Determine the [x, y] coordinate at the center of the cell enclosing the given text.  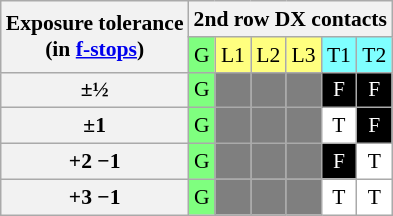
+3 −1 [95, 197]
2nd row DX contacts [290, 19]
T2 [374, 55]
L1 [232, 55]
L2 [268, 55]
+2 −1 [95, 162]
±½ [95, 90]
T1 [338, 55]
L3 [304, 55]
Exposure tolerance(in f-stops) [95, 36]
±1 [95, 126]
